Pinpoint the cell where the given text exists, returning its [x, y] midpoint coordinate. 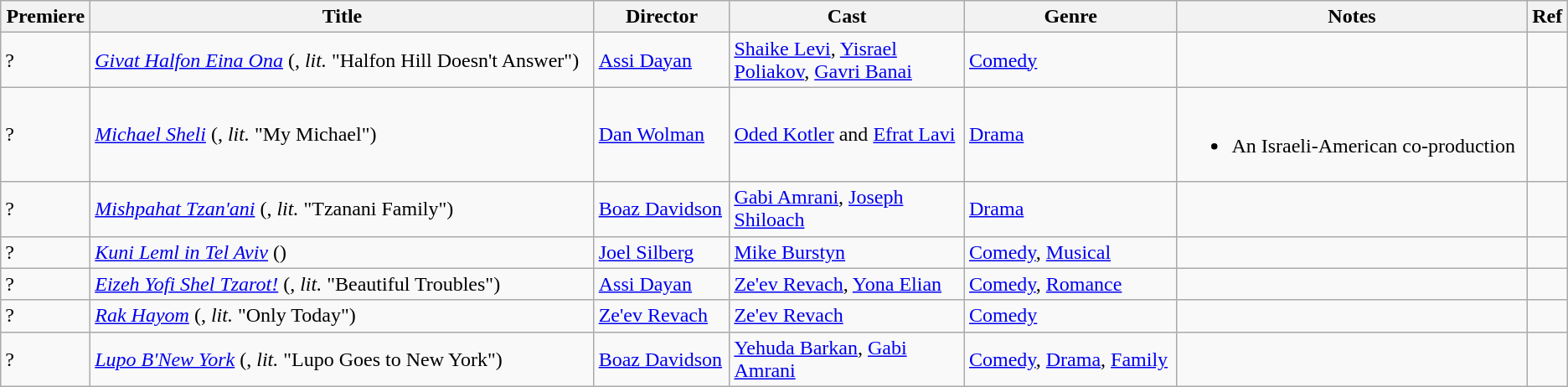
Kuni Leml in Tel Aviv () [342, 252]
Michael Sheli (, lit. "My Michael") [342, 134]
Givat Halfon Eina Ona (, lit. "Halfon Hill Doesn't Answer") [342, 60]
Lupo B'New York (, lit. "Lupo Goes to New York") [342, 359]
Mike Burstyn [848, 252]
Ref [1547, 17]
Notes [1352, 17]
An Israeli-American co-production [1352, 134]
Eizeh Yofi Shel Tzarot! (, lit. "Beautiful Troubles") [342, 284]
Genre [1070, 17]
Premiere [45, 17]
Rak Hayom (, lit. "Only Today") [342, 316]
Gabi Amrani, Joseph Shiloach [848, 209]
Oded Kotler and Efrat Lavi [848, 134]
Comedy, Romance [1070, 284]
Comedy, Drama, Family [1070, 359]
Shaike Levi, Yisrael Poliakov, Gavri Banai [848, 60]
Yehuda Barkan, Gabi Amrani [848, 359]
Ze'ev Revach, Yona Elian [848, 284]
Cast [848, 17]
Director [662, 17]
Dan Wolman [662, 134]
Joel Silberg [662, 252]
Comedy, Musical [1070, 252]
Title [342, 17]
Mishpahat Tzan'ani (, lit. "Tzanani Family") [342, 209]
